From the cell containing the given text, extract its center point as [X, Y] coordinate. 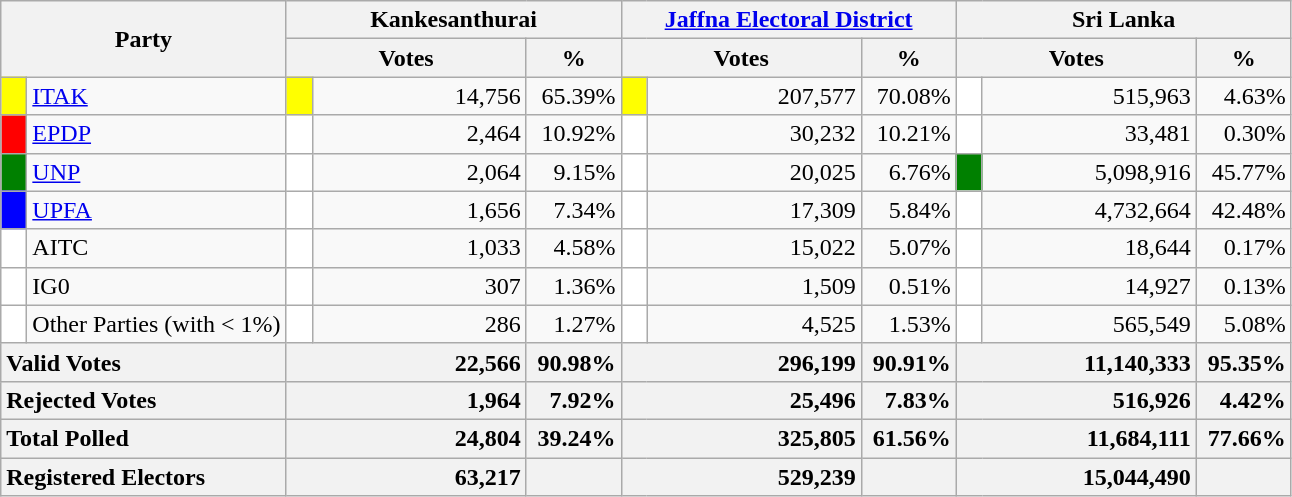
Valid Votes [144, 362]
14,756 [419, 96]
7.83% [908, 400]
4.42% [1244, 400]
AITC [156, 248]
5.07% [908, 248]
0.51% [908, 286]
5.08% [1244, 324]
1,964 [406, 400]
1.36% [574, 286]
0.17% [1244, 248]
286 [419, 324]
20,025 [754, 172]
1,033 [419, 248]
4.63% [1244, 96]
5.84% [908, 210]
17,309 [754, 210]
5,098,916 [1089, 172]
EPDP [156, 134]
90.91% [908, 362]
15,044,490 [1076, 477]
10.92% [574, 134]
7.92% [574, 400]
77.66% [1244, 438]
9.15% [574, 172]
22,566 [406, 362]
325,805 [741, 438]
61.56% [908, 438]
516,926 [1076, 400]
296,199 [741, 362]
Other Parties (with < 1%) [156, 324]
Rejected Votes [144, 400]
4,732,664 [1089, 210]
1.53% [908, 324]
95.35% [1244, 362]
7.34% [574, 210]
11,140,333 [1076, 362]
Sri Lanka [1124, 20]
1,656 [419, 210]
ITAK [156, 96]
Party [144, 39]
0.13% [1244, 286]
UNP [156, 172]
42.48% [1244, 210]
Registered Electors [144, 477]
529,239 [741, 477]
4.58% [574, 248]
18,644 [1089, 248]
1.27% [574, 324]
65.39% [574, 96]
307 [419, 286]
25,496 [741, 400]
Jaffna Electoral District [788, 20]
515,963 [1089, 96]
15,022 [754, 248]
207,577 [754, 96]
565,549 [1089, 324]
Kankesanthurai [454, 20]
UPFA [156, 210]
11,684,111 [1076, 438]
63,217 [406, 477]
2,064 [419, 172]
24,804 [406, 438]
2,464 [419, 134]
45.77% [1244, 172]
14,927 [1089, 286]
39.24% [574, 438]
4,525 [754, 324]
33,481 [1089, 134]
6.76% [908, 172]
70.08% [908, 96]
10.21% [908, 134]
90.98% [574, 362]
0.30% [1244, 134]
IG0 [156, 286]
Total Polled [144, 438]
1,509 [754, 286]
30,232 [754, 134]
